Output the (X, Y) coordinate of the center of the cell containing the given text.  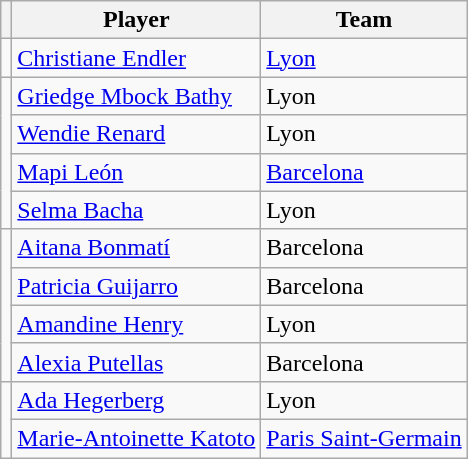
Marie-Antoinette Katoto (136, 438)
Mapi León (136, 172)
Griedge Mbock Bathy (136, 96)
Amandine Henry (136, 324)
Player (136, 20)
Paris Saint-Germain (364, 438)
Alexia Putellas (136, 362)
Christiane Endler (136, 58)
Wendie Renard (136, 134)
Ada Hegerberg (136, 400)
Selma Bacha (136, 210)
Aitana Bonmatí (136, 248)
Team (364, 20)
Patricia Guijarro (136, 286)
